Detect which cell encompasses the target text, then output its (x, y) center coordinate. 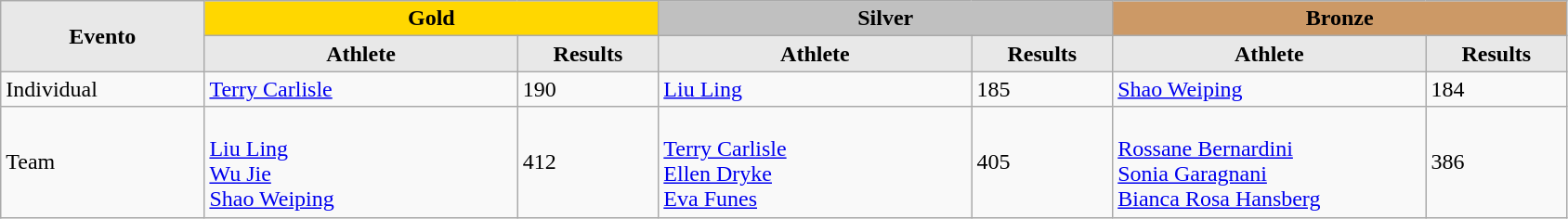
184 (1496, 89)
412 (588, 161)
405 (1042, 161)
Bronze (1339, 19)
Terry CarlisleEllen DrykeEva Funes (816, 161)
185 (1042, 89)
386 (1496, 161)
Shao Weiping (1269, 89)
Silver (886, 19)
Liu LingWu JieShao Weiping (360, 161)
Liu Ling (816, 89)
Individual (102, 89)
Gold (431, 19)
Team (102, 161)
Terry Carlisle (360, 89)
Evento (102, 36)
190 (588, 89)
Rossane BernardiniSonia GaragnaniBianca Rosa Hansberg (1269, 161)
